Find where the given text appears and provide that cell's center as (x, y) coordinate. 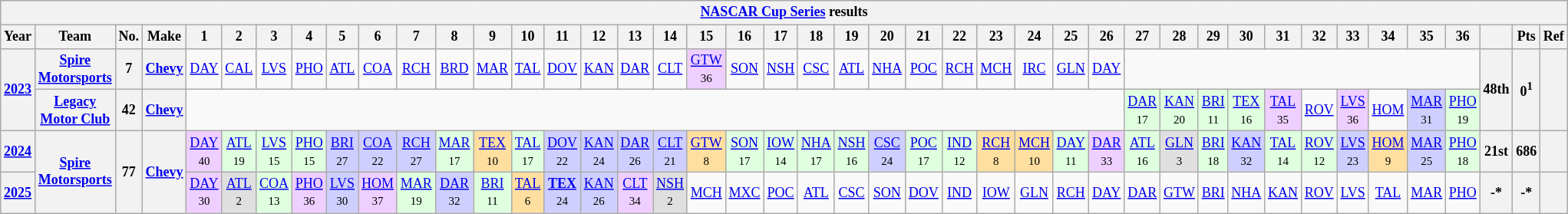
77 (129, 172)
31 (1283, 37)
27 (1142, 37)
2024 (18, 151)
KAN20 (1180, 110)
15 (706, 37)
GTW8 (706, 151)
33 (1352, 37)
24 (1035, 37)
NASCAR Cup Series results (784, 12)
HOM (1388, 110)
TAL6 (527, 193)
ATL16 (1142, 151)
17 (781, 37)
ROV12 (1319, 151)
RCH27 (416, 151)
23 (996, 37)
KAN24 (599, 151)
01 (1527, 89)
2 (239, 37)
IOW14 (781, 151)
MAR31 (1427, 110)
28 (1180, 37)
TAL17 (527, 151)
No. (129, 37)
NSH16 (852, 151)
12 (599, 37)
RCH8 (996, 151)
CLT21 (671, 151)
32 (1319, 37)
2025 (18, 193)
16 (744, 37)
4 (309, 37)
48th (1497, 89)
26 (1107, 37)
PHO36 (309, 193)
BRI27 (342, 151)
CAL (239, 69)
IOW (996, 193)
GTW (1180, 193)
POC17 (924, 151)
HOM37 (378, 193)
DAR26 (635, 151)
Make (164, 37)
34 (1388, 37)
MXC (744, 193)
29 (1213, 37)
NHA17 (816, 151)
9 (493, 37)
PHO15 (309, 151)
HOM9 (1388, 151)
TAL35 (1283, 110)
GTW36 (706, 69)
DAY11 (1071, 151)
IND (959, 193)
DAR17 (1142, 110)
LVS15 (275, 151)
TAL14 (1283, 151)
DOV22 (563, 151)
42 (129, 110)
GLN3 (1180, 151)
IRC (1035, 69)
COA (378, 69)
KAN32 (1246, 151)
TEX10 (493, 151)
LVS23 (1352, 151)
TEX16 (1246, 110)
CSC24 (887, 151)
6 (378, 37)
DAY30 (204, 193)
20 (887, 37)
Legacy Motor Club (75, 110)
1 (204, 37)
BRI18 (1213, 151)
KAN26 (599, 193)
DAY40 (204, 151)
21st (1497, 151)
10 (527, 37)
SON17 (744, 151)
MAR19 (416, 193)
PHO18 (1463, 151)
PHO19 (1463, 110)
Year (18, 37)
MAR17 (454, 151)
DAR33 (1107, 151)
TEX24 (563, 193)
LVS36 (1352, 110)
BRD (454, 69)
DAR32 (454, 193)
ATL2 (239, 193)
MCH10 (1035, 151)
NSH2 (671, 193)
BRI (1213, 193)
COA22 (378, 151)
14 (671, 37)
21 (924, 37)
686 (1527, 151)
ATL19 (239, 151)
19 (852, 37)
25 (1071, 37)
Team (75, 37)
NSH (781, 69)
IND12 (959, 151)
5 (342, 37)
35 (1427, 37)
22 (959, 37)
13 (635, 37)
36 (1463, 37)
8 (454, 37)
2023 (18, 89)
CLT (671, 69)
Ref (1554, 37)
COA13 (275, 193)
3 (275, 37)
CLT34 (635, 193)
Pts (1527, 37)
11 (563, 37)
LVS30 (342, 193)
30 (1246, 37)
MAR25 (1427, 151)
18 (816, 37)
